Locate the cell with the specified text and output its (x, y) center coordinate. 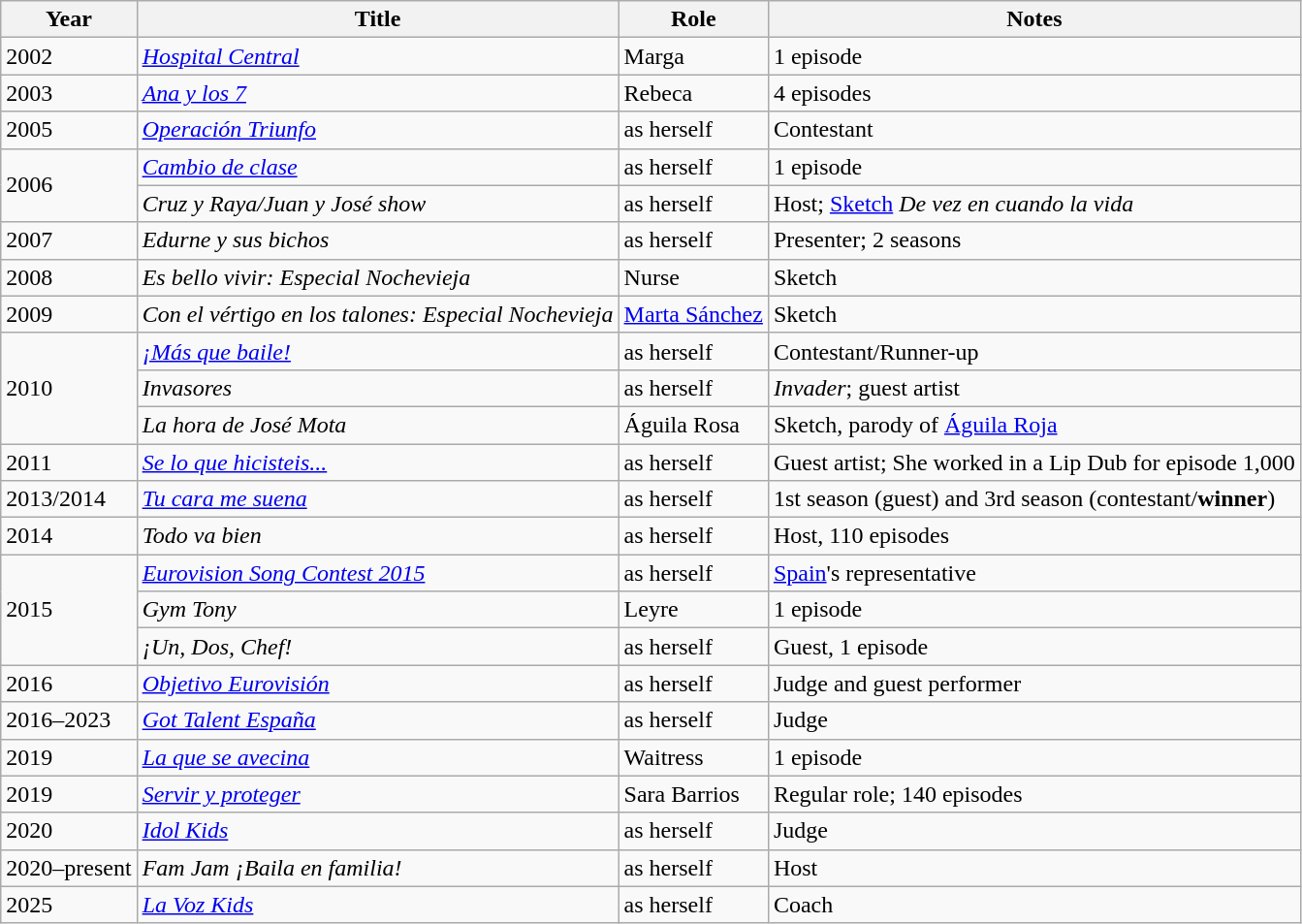
Con el vértigo en los talones: Especial Nochevieja (378, 314)
Marta Sánchez (693, 314)
Host; Sketch De vez en cuando la vida (1033, 204)
Contestant (1033, 130)
Judge and guest performer (1033, 684)
Ana y los 7 (378, 93)
Objetivo Eurovisión (378, 684)
2016–2023 (69, 720)
Rebeca (693, 93)
2025 (69, 905)
Waitress (693, 757)
2007 (69, 240)
Got Talent España (378, 720)
Todo va bien (378, 536)
Presenter; 2 seasons (1033, 240)
2010 (69, 388)
Notes (1033, 19)
2006 (69, 185)
2011 (69, 462)
2015 (69, 610)
Nurse (693, 277)
Marga (693, 56)
Guest, 1 episode (1033, 647)
Coach (1033, 905)
Sketch, parody of Águila Roja (1033, 425)
2013/2014 (69, 499)
1st season (guest) and 3rd season (contestant/winner) (1033, 499)
La que se avecina (378, 757)
Eurovision Song Contest 2015 (378, 573)
Hospital Central (378, 56)
Host (1033, 868)
Idol Kids (378, 831)
2003 (69, 93)
Águila Rosa (693, 425)
2020–present (69, 868)
Contestant/Runner-up (1033, 351)
Tu cara me suena (378, 499)
Gym Tony (378, 610)
Edurne y sus bichos (378, 240)
Guest artist; She worked in a Lip Dub for episode 1,000 (1033, 462)
2008 (69, 277)
La hora de José Mota (378, 425)
Spain's representative (1033, 573)
Cambio de clase (378, 167)
Fam Jam ¡Baila en familia! (378, 868)
Role (693, 19)
2002 (69, 56)
Invader; guest artist (1033, 388)
Year (69, 19)
¡Un, Dos, Chef! (378, 647)
Title (378, 19)
2016 (69, 684)
2005 (69, 130)
4 episodes (1033, 93)
2020 (69, 831)
La Voz Kids (378, 905)
Servir y proteger (378, 794)
Invasores (378, 388)
2009 (69, 314)
Sara Barrios (693, 794)
Leyre (693, 610)
Cruz y Raya/Juan y José show (378, 204)
Se lo que hicisteis... (378, 462)
Regular role; 140 episodes (1033, 794)
Operación Triunfo (378, 130)
2014 (69, 536)
Host, 110 episodes (1033, 536)
¡Más que baile! (378, 351)
Es bello vivir: Especial Nochevieja (378, 277)
